Scan for the cell matching the given text and deliver its [x, y] coordinate at center. 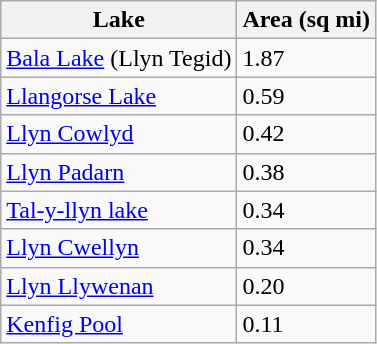
Kenfig Pool [119, 324]
0.20 [306, 286]
Llyn Padarn [119, 172]
Bala Lake (Llyn Tegid) [119, 58]
0.59 [306, 96]
Llyn Cowlyd [119, 134]
Area (sq mi) [306, 20]
Llyn Cwellyn [119, 248]
0.42 [306, 134]
Llangorse Lake [119, 96]
Llyn Llywenan [119, 286]
Tal-y-llyn lake [119, 210]
0.38 [306, 172]
0.11 [306, 324]
1.87 [306, 58]
Lake [119, 20]
